Capture the cell that displays the provided text and extract its (x, y) central coordinate. 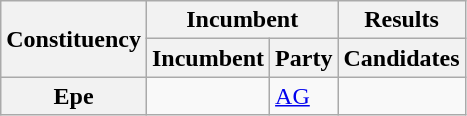
Party (304, 58)
Epe (74, 96)
AG (304, 96)
Constituency (74, 39)
Results (402, 20)
Candidates (402, 58)
